Find where the given text appears and provide that cell's center as [x, y] coordinate. 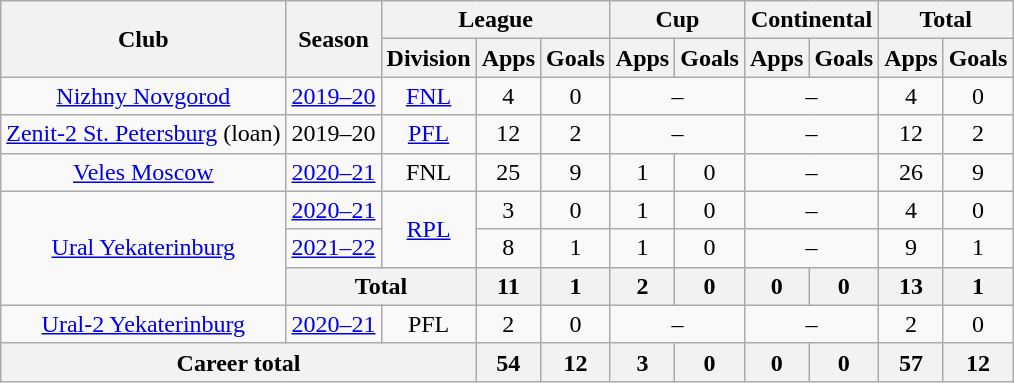
Ural-2 Yekaterinburg [144, 324]
RPL [428, 229]
Continental [811, 20]
13 [911, 286]
Division [428, 58]
Zenit-2 St. Petersburg (loan) [144, 134]
25 [508, 172]
Career total [238, 362]
Club [144, 39]
Ural Yekaterinburg [144, 248]
54 [508, 362]
11 [508, 286]
Season [334, 39]
Cup [677, 20]
League [496, 20]
8 [508, 248]
Veles Moscow [144, 172]
2021–22 [334, 248]
57 [911, 362]
Nizhny Novgorod [144, 96]
26 [911, 172]
